Pinpoint the cell where the given text exists, returning its [X, Y] midpoint coordinate. 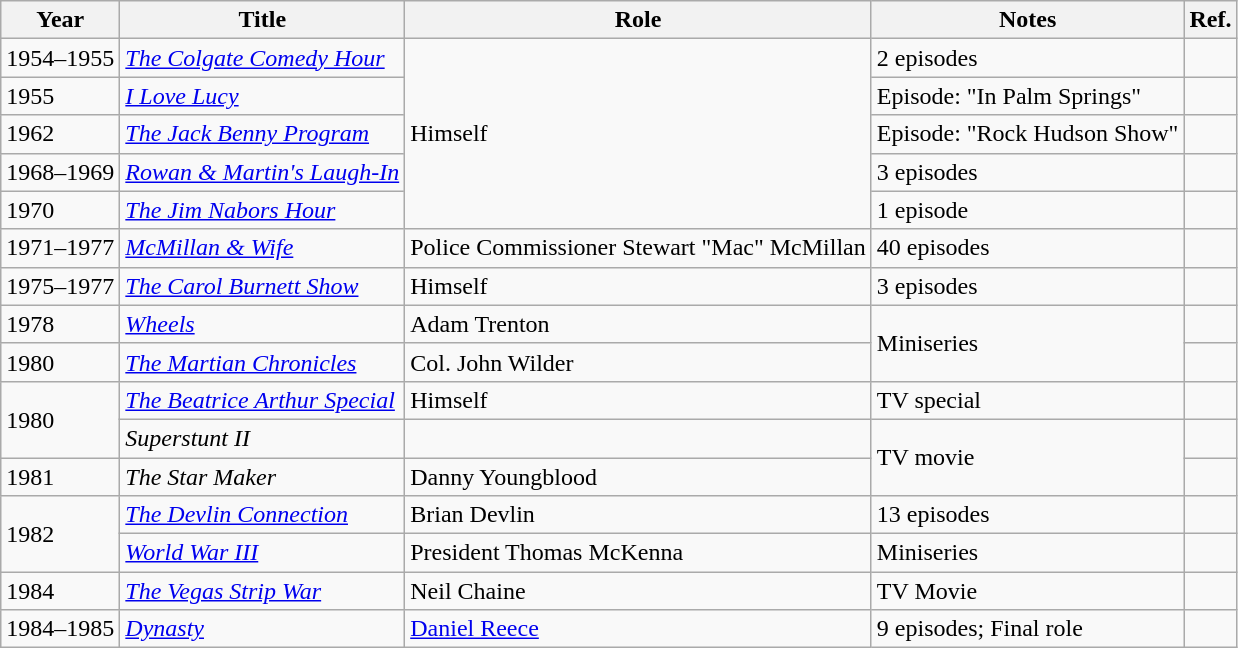
Daniel Reece [638, 629]
Brian Devlin [638, 515]
The Colgate Comedy Hour [262, 58]
Superstunt II [262, 438]
Danny Youngblood [638, 477]
Rowan & Martin's Laugh-In [262, 172]
1954–1955 [60, 58]
I Love Lucy [262, 96]
McMillan & Wife [262, 248]
1 episode [1028, 210]
Episode: "Rock Hudson Show" [1028, 134]
Dynasty [262, 629]
Neil Chaine [638, 591]
Wheels [262, 324]
1981 [60, 477]
Episode: "In Palm Springs" [1028, 96]
The Devlin Connection [262, 515]
The Jim Nabors Hour [262, 210]
Notes [1028, 20]
TV Movie [1028, 591]
TV movie [1028, 457]
2 episodes [1028, 58]
Col. John Wilder [638, 362]
9 episodes; Final role [1028, 629]
1970 [60, 210]
1968–1969 [60, 172]
1982 [60, 534]
1978 [60, 324]
The Carol Burnett Show [262, 286]
The Star Maker [262, 477]
The Martian Chronicles [262, 362]
1984 [60, 591]
The Beatrice Arthur Special [262, 400]
1971–1977 [60, 248]
The Jack Benny Program [262, 134]
13 episodes [1028, 515]
1962 [60, 134]
Police Commissioner Stewart "Mac" McMillan [638, 248]
Ref. [1210, 20]
TV special [1028, 400]
Role [638, 20]
World War III [262, 553]
Title [262, 20]
The Vegas Strip War [262, 591]
President Thomas McKenna [638, 553]
Year [60, 20]
1955 [60, 96]
1975–1977 [60, 286]
40 episodes [1028, 248]
Adam Trenton [638, 324]
1984–1985 [60, 629]
